Detect which cell encompasses the target text, then output its [x, y] center coordinate. 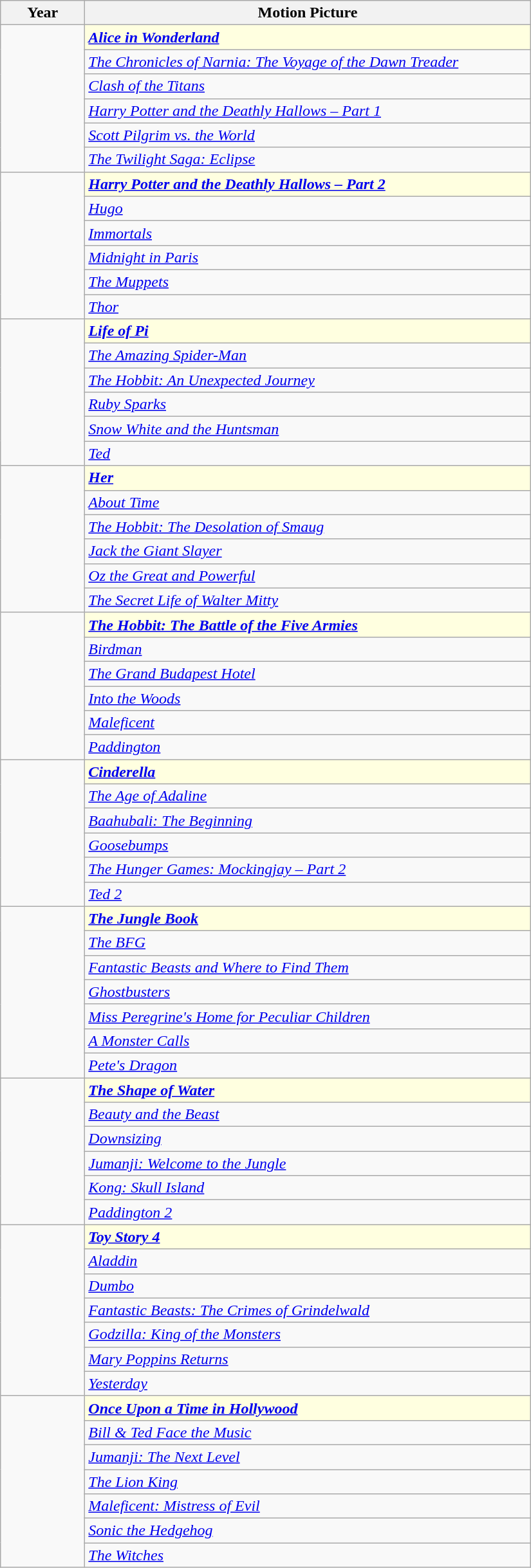
Once Upon a Time in Hollywood [308, 1408]
The Lion King [308, 1481]
Aladdin [308, 1261]
Toy Story 4 [308, 1237]
The Chronicles of Narnia: The Voyage of the Dawn Treader [308, 62]
About Time [308, 502]
Her [308, 478]
Maleficent [308, 723]
The Amazing Spider-Man [308, 356]
Mary Poppins Returns [308, 1359]
The Hobbit: The Battle of the Five Armies [308, 624]
Bill & Ted Face the Music [308, 1432]
Motion Picture [308, 13]
The Twilight Saga: Eclipse [308, 160]
Into the Woods [308, 698]
Fantastic Beasts and Where to Find Them [308, 967]
Jumanji: The Next Level [308, 1457]
The Age of Adaline [308, 796]
Fantastic Beasts: The Crimes of Grindelwald [308, 1310]
The Witches [308, 1555]
Beauty and the Beast [308, 1115]
Year [42, 13]
Ted 2 [308, 894]
Harry Potter and the Deathly Hallows – Part 2 [308, 184]
Miss Peregrine's Home for Peculiar Children [308, 1016]
Paddington [308, 747]
Maleficent: Mistress of Evil [308, 1506]
Pete's Dragon [308, 1065]
Ghostbusters [308, 992]
Baahubali: The Beginning [308, 821]
Jack the Giant Slayer [308, 551]
Cinderella [308, 772]
Clash of the Titans [308, 86]
Snow White and the Huntsman [308, 429]
Midnight in Paris [308, 257]
The Muppets [308, 282]
Downsizing [308, 1139]
Immortals [308, 233]
The Hobbit: An Unexpected Journey [308, 380]
The BFG [308, 943]
Kong: Skull Island [308, 1188]
Oz the Great and Powerful [308, 576]
Hugo [308, 208]
The Grand Budapest Hotel [308, 673]
Dumbo [308, 1286]
The Shape of Water [308, 1090]
Alice in Wonderland [308, 37]
Sonic the Hedgehog [308, 1531]
Thor [308, 307]
Yesterday [308, 1383]
A Monster Calls [308, 1041]
Godzilla: King of the Monsters [308, 1335]
Life of Pi [308, 331]
Birdman [308, 649]
The Jungle Book [308, 918]
Jumanji: Welcome to the Jungle [308, 1163]
The Hunger Games: Mockingjay – Part 2 [308, 870]
Ruby Sparks [308, 405]
Harry Potter and the Deathly Hallows – Part 1 [308, 111]
Paddington 2 [308, 1212]
Goosebumps [308, 845]
The Secret Life of Walter Mitty [308, 600]
Ted [308, 453]
The Hobbit: The Desolation of Smaug [308, 527]
Scott Pilgrim vs. the World [308, 135]
